Find where the given text appears and provide that cell's center as [x, y] coordinate. 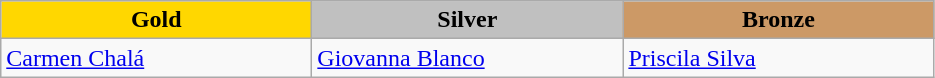
Carmen Chalá [156, 58]
Bronze [778, 20]
Gold [156, 20]
Silver [468, 20]
Giovanna Blanco [468, 58]
Priscila Silva [778, 58]
